Return the [x, y] coordinate for the center point of the cell that contains the specified text.  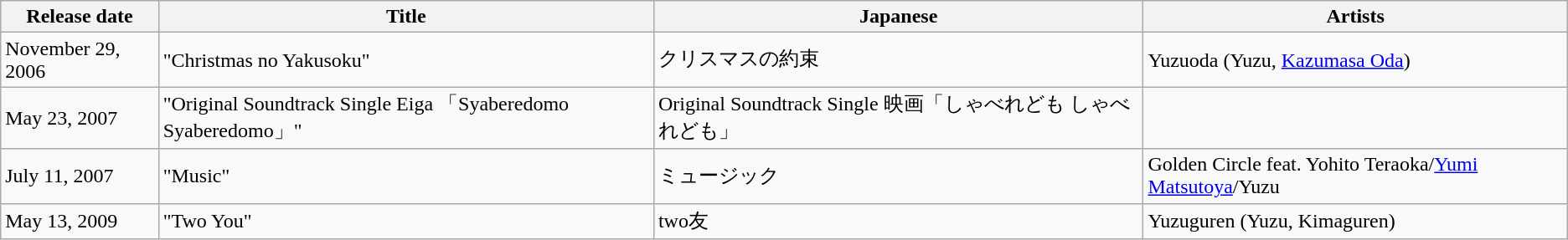
"Original Soundtrack Single Eiga 「Syaberedomo Syaberedomo」" [405, 118]
November 29, 2006 [80, 60]
"Music" [405, 176]
ミュージック [898, 176]
Japanese [898, 17]
Release date [80, 17]
May 13, 2009 [80, 221]
Yuzuoda (Yuzu, Kazumasa Oda) [1355, 60]
Golden Circle feat. Yohito Teraoka/Yumi Matsutoya/Yuzu [1355, 176]
July 11, 2007 [80, 176]
two友 [898, 221]
Yuzuguren (Yuzu, Kimaguren) [1355, 221]
Title [405, 17]
Original Soundtrack Single 映画「しゃべれども しゃべれども」 [898, 118]
クリスマスの約束 [898, 60]
May 23, 2007 [80, 118]
"Christmas no Yakusoku" [405, 60]
Artists [1355, 17]
"Two You" [405, 221]
